Output the [X, Y] coordinate of the center of the cell containing the given text.  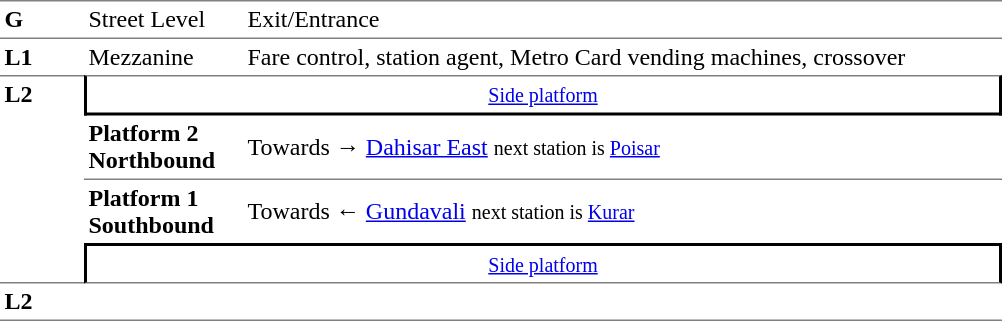
Platform 2Northbound [164, 148]
Street Level [164, 20]
Platform 1Southbound [164, 212]
Mezzanine [164, 57]
G [42, 20]
Fare control, station agent, Metro Card vending machines, crossover [622, 57]
L2 [42, 179]
Towards ← Gundavali next station is Kurar [622, 212]
Towards → Dahisar East next station is Poisar [622, 148]
Exit/Entrance [622, 20]
L1 [42, 57]
